Output the [x, y] coordinate of the center of the cell containing the given text.  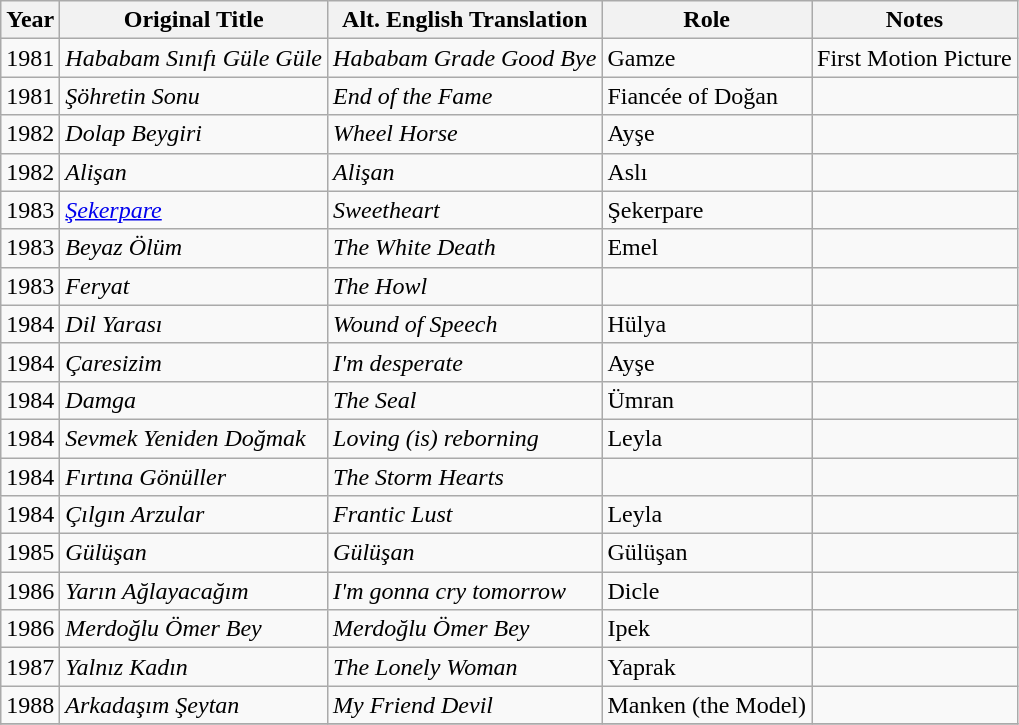
Sweetheart [465, 210]
Frantic Lust [465, 515]
Notes [915, 20]
Ümran [707, 400]
Beyaz Ölüm [194, 248]
Yarın Ağlayacağım [194, 591]
The Lonely Woman [465, 667]
Hababam Sınıfı Güle Güle [194, 58]
Fiancée of Doğan [707, 96]
Feryat [194, 286]
Dicle [707, 591]
Hülya [707, 324]
1988 [30, 705]
I'm gonna cry tomorrow [465, 591]
Yaprak [707, 667]
Aslı [707, 172]
Yalnız Kadın [194, 667]
Hababam Grade Good Bye [465, 58]
My Friend Devil [465, 705]
1987 [30, 667]
Dil Yarası [194, 324]
Ipek [707, 629]
The Howl [465, 286]
Sevmek Yeniden Doğmak [194, 438]
The White Death [465, 248]
Çaresizim [194, 362]
Dolap Beygiri [194, 134]
Year [30, 20]
Role [707, 20]
Arkadaşım Şeytan [194, 705]
Original Title [194, 20]
Loving (is) reborning [465, 438]
Wound of Speech [465, 324]
Gamze [707, 58]
Wheel Horse [465, 134]
Emel [707, 248]
Çılgın Arzular [194, 515]
The Storm Hearts [465, 477]
End of the Fame [465, 96]
Fırtına Gönüller [194, 477]
Damga [194, 400]
Alt. English Translation [465, 20]
I'm desperate [465, 362]
Manken (the Model) [707, 705]
1985 [30, 553]
The Seal [465, 400]
First Motion Picture [915, 58]
Şöhretin Sonu [194, 96]
